Provide the [X, Y] coordinate of the cell's center where the given text is located.  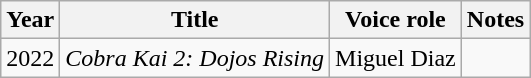
2022 [30, 58]
Notes [495, 20]
Title [195, 20]
Voice role [396, 20]
Year [30, 20]
Miguel Diaz [396, 58]
Cobra Kai 2: Dojos Rising [195, 58]
